Pinpoint the cell where the given text exists, returning its [x, y] midpoint coordinate. 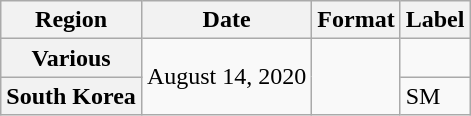
Various [72, 58]
Format [356, 20]
August 14, 2020 [226, 77]
Label [435, 20]
Date [226, 20]
SM [435, 96]
South Korea [72, 96]
Region [72, 20]
